Scan for the cell matching the given text and deliver its [X, Y] coordinate at center. 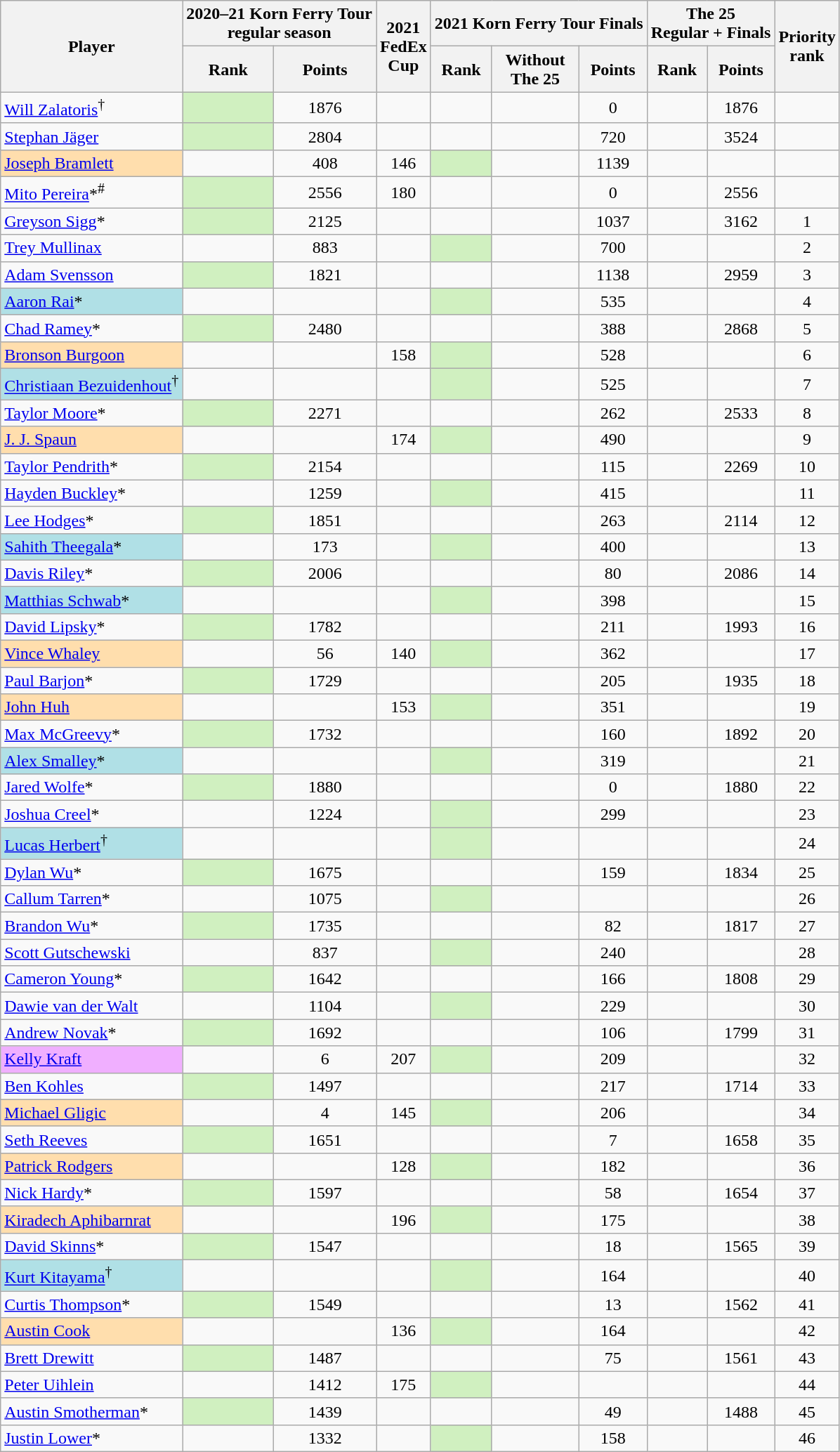
26 [807, 899]
140 [404, 654]
Aaron Rai* [91, 301]
41 [807, 1304]
2021FedExCup [404, 46]
400 [612, 547]
Alex Smalley* [91, 761]
173 [325, 547]
1561 [741, 1358]
Sahith Theegala* [91, 547]
490 [612, 440]
2804 [325, 136]
11 [807, 493]
153 [404, 707]
Dylan Wu* [91, 872]
Will Zalatoris† [91, 108]
2959 [741, 275]
J. J. Spaun [91, 440]
Ben Kohles [91, 1086]
2021 Korn Ferry Tour Finals [539, 24]
2125 [325, 221]
Christiaan Bezuidenhout† [91, 384]
Austin Cook [91, 1331]
1735 [325, 926]
2480 [325, 328]
14 [807, 573]
Brett Drewitt [91, 1358]
2269 [741, 466]
2 [807, 248]
166 [612, 979]
Curtis Thompson* [91, 1304]
217 [612, 1086]
1821 [325, 275]
25 [807, 872]
Taylor Pendrith* [91, 466]
John Huh [91, 707]
3162 [741, 221]
174 [404, 440]
262 [612, 413]
19 [807, 707]
Michael Gligic [91, 1113]
32 [807, 1059]
1259 [325, 493]
535 [612, 301]
1651 [325, 1139]
128 [404, 1166]
299 [612, 814]
2868 [741, 328]
35 [807, 1139]
5 [807, 328]
82 [612, 926]
Priorityrank [807, 46]
2271 [325, 413]
20 [807, 734]
23 [807, 814]
106 [612, 1033]
15 [807, 600]
30 [807, 1006]
Hayden Buckley* [91, 493]
24 [807, 843]
80 [612, 573]
1037 [612, 221]
Trey Mullinax [91, 248]
209 [612, 1059]
42 [807, 1331]
Kelly Kraft [91, 1059]
1075 [325, 899]
39 [807, 1246]
115 [612, 466]
159 [612, 872]
207 [404, 1059]
Lucas Herbert† [91, 843]
1714 [741, 1086]
10 [807, 466]
1439 [325, 1411]
160 [612, 734]
29 [807, 979]
240 [612, 953]
1729 [325, 681]
229 [612, 1006]
Kiradech Aphibarnrat [91, 1219]
Nick Hardy* [91, 1193]
1782 [325, 627]
1487 [325, 1358]
Scott Gutschewski [91, 953]
2086 [741, 573]
196 [404, 1219]
211 [612, 627]
528 [612, 355]
Peter Uihlein [91, 1385]
3 [807, 275]
Greyson Sigg* [91, 221]
2533 [741, 413]
1597 [325, 1193]
1732 [325, 734]
415 [612, 493]
1332 [325, 1438]
2114 [741, 520]
Seth Reeves [91, 1139]
21 [807, 761]
Stephan Jäger [91, 136]
17 [807, 654]
1851 [325, 520]
Max McGreevy* [91, 734]
1562 [741, 1304]
33 [807, 1086]
136 [404, 1331]
700 [612, 248]
David Lipsky* [91, 627]
27 [807, 926]
Adam Svensson [91, 275]
1139 [612, 163]
1224 [325, 814]
Kurt Kitayama† [91, 1276]
The 25Regular + Finals [711, 24]
Player [91, 46]
31 [807, 1033]
38 [807, 1219]
WithoutThe 25 [535, 69]
Joseph Bramlett [91, 163]
1892 [741, 734]
1104 [325, 1006]
Brandon Wu* [91, 926]
37 [807, 1193]
1834 [741, 872]
1692 [325, 1033]
1138 [612, 275]
Vince Whaley [91, 654]
56 [325, 654]
9 [807, 440]
49 [612, 1411]
1642 [325, 979]
1675 [325, 872]
2006 [325, 573]
Callum Tarren* [91, 899]
837 [325, 953]
75 [612, 1358]
180 [404, 192]
16 [807, 627]
1935 [741, 681]
40 [807, 1276]
1565 [741, 1246]
525 [612, 384]
1799 [741, 1033]
43 [807, 1358]
145 [404, 1113]
1488 [741, 1411]
362 [612, 654]
720 [612, 136]
34 [807, 1113]
319 [612, 761]
1808 [741, 979]
398 [612, 600]
Paul Barjon* [91, 681]
Taylor Moore* [91, 413]
351 [612, 707]
36 [807, 1166]
408 [325, 163]
Chad Ramey* [91, 328]
Matthias Schwab* [91, 600]
2154 [325, 466]
1547 [325, 1246]
45 [807, 1411]
Lee Hodges* [91, 520]
22 [807, 787]
Cameron Young* [91, 979]
Bronson Burgoon [91, 355]
205 [612, 681]
1654 [741, 1193]
1993 [741, 627]
883 [325, 248]
46 [807, 1438]
Jared Wolfe* [91, 787]
206 [612, 1113]
2020–21 Korn Ferry Tourregular season [280, 24]
1658 [741, 1139]
3524 [741, 136]
388 [612, 328]
1497 [325, 1086]
Davis Riley* [91, 573]
146 [404, 163]
David Skinns* [91, 1246]
263 [612, 520]
1549 [325, 1304]
Joshua Creel* [91, 814]
8 [807, 413]
58 [612, 1193]
1412 [325, 1385]
Mito Pereira*# [91, 192]
182 [612, 1166]
Andrew Novak* [91, 1033]
Justin Lower* [91, 1438]
12 [807, 520]
Dawie van der Walt [91, 1006]
1 [807, 221]
Austin Smotherman* [91, 1411]
28 [807, 953]
1817 [741, 926]
44 [807, 1385]
Patrick Rodgers [91, 1166]
